Provide the (x, y) coordinate of the cell's center where the given text is located.  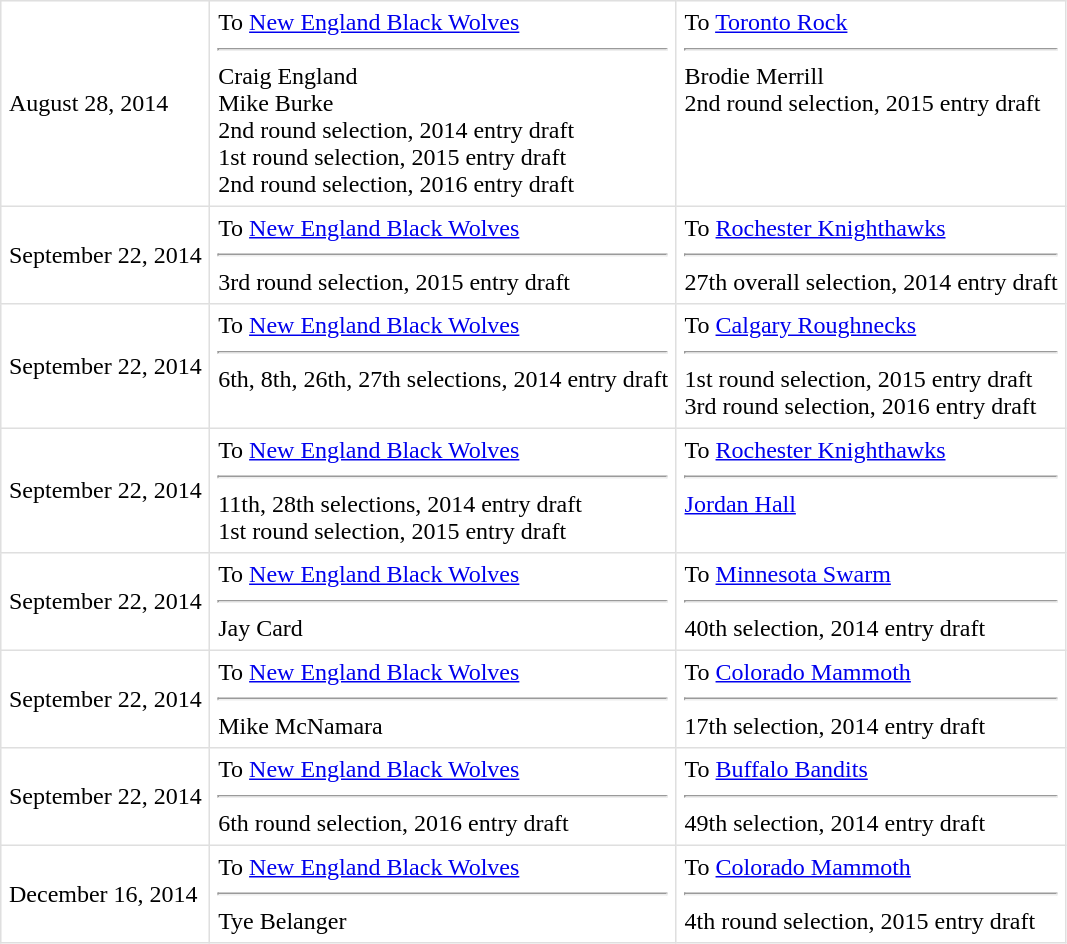
To New England Black Wolves6th, 8th, 26th, 27th selections, 2014 entry draft (443, 366)
To New England Black Wolves11th, 28th selections, 2014 entry draft1st round selection, 2015 entry draft (443, 490)
To Rochester KnighthawksJordan Hall (871, 490)
To New England Black WolvesMike McNamara (443, 699)
To Calgary Roughnecks1st round selection, 2015 entry draft3rd round selection, 2016 entry draft (871, 366)
To Toronto RockBrodie Merrill2nd round selection, 2015 entry draft (871, 104)
To New England Black Wolves3rd round selection, 2015 entry draft (443, 255)
To Colorado Mammoth17th selection, 2014 entry draft (871, 699)
August 28, 2014 (106, 104)
December 16, 2014 (106, 894)
To Colorado Mammoth4th round selection, 2015 entry draft (871, 894)
To Minnesota Swarm40th selection, 2014 entry draft (871, 602)
To New England Black WolvesTye Belanger (443, 894)
To New England Black Wolves6th round selection, 2016 entry draft (443, 797)
To New England Black WolvesJay Card (443, 602)
To Rochester Knighthawks27th overall selection, 2014 entry draft (871, 255)
To Buffalo Bandits49th selection, 2014 entry draft (871, 797)
